Search for the cell housing the specified text and yield its [X, Y] center coordinate. 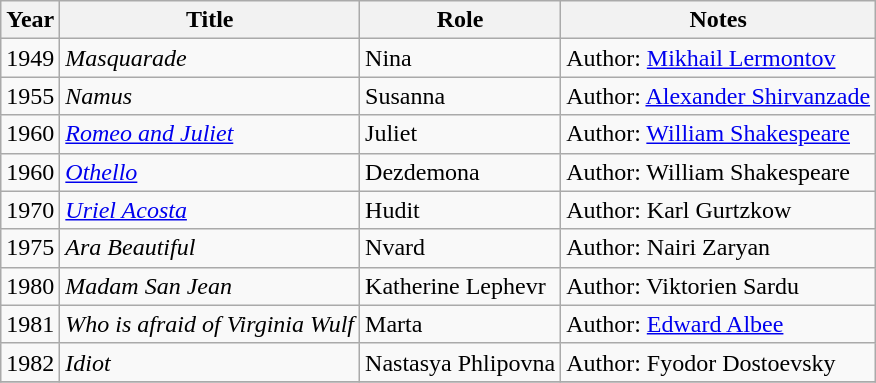
Notes [718, 20]
Title [210, 20]
1949 [30, 58]
Year [30, 20]
Idiot [210, 362]
1970 [30, 210]
Author: Karl Gurtzkow [718, 210]
1975 [30, 248]
Nastasya Phlipovna [460, 362]
Juliet [460, 134]
1982 [30, 362]
Susanna [460, 96]
Who is afraid of Virginia Wulf [210, 324]
Masquarade [210, 58]
1980 [30, 286]
Nina [460, 58]
Nvard [460, 248]
Author: Mikhail Lermontov [718, 58]
Katherine Lephevr [460, 286]
Romeo and Juliet [210, 134]
1955 [30, 96]
1981 [30, 324]
Uriel Acosta [210, 210]
Author: Edward Albee [718, 324]
Madam San Jean [210, 286]
Othello [210, 172]
Hudit [460, 210]
Dezdemona [460, 172]
Ara Beautiful [210, 248]
Author: Viktorien Sardu [718, 286]
Author: Alexander Shirvanzade [718, 96]
Namus [210, 96]
Role [460, 20]
Marta [460, 324]
Author: Fyodor Dostoevsky [718, 362]
Author: Nairi Zaryan [718, 248]
